Extract the (x, y) coordinate from the center of the cell holding the provided text.  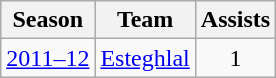
Team (145, 20)
2011–12 (48, 58)
Season (48, 20)
1 (235, 58)
Assists (235, 20)
Esteghlal (145, 58)
